For the text-containing cell, return its midpoint in [x, y] coordinate format. 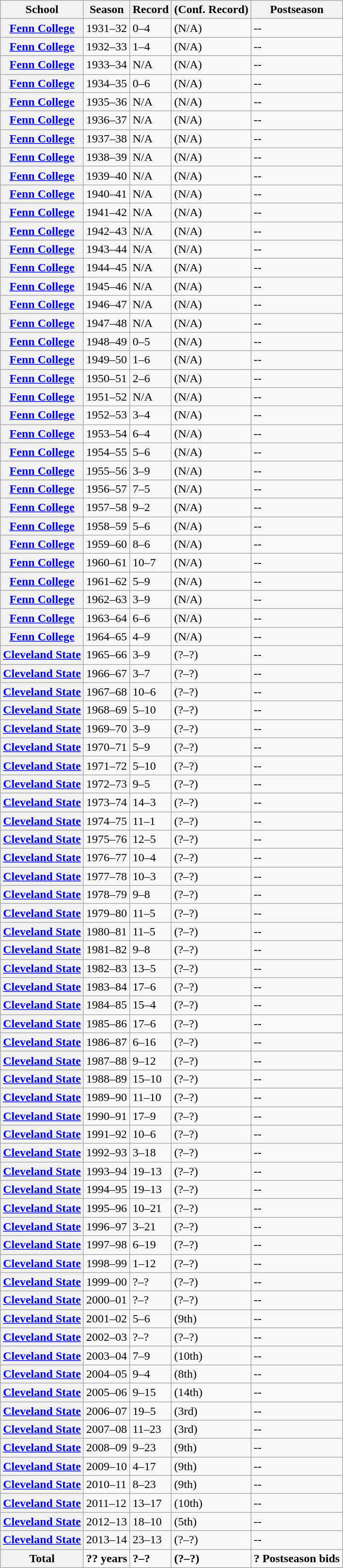
1942–43 [107, 231]
1957–58 [107, 507]
1990–91 [107, 1116]
1964–65 [107, 637]
2–6 [151, 378]
1989–90 [107, 1097]
15–4 [151, 1005]
3–7 [151, 673]
1959–60 [107, 544]
1962–63 [107, 600]
1968–69 [107, 710]
1956–57 [107, 489]
1953–54 [107, 434]
2005–06 [107, 1392]
1958–59 [107, 526]
1992–93 [107, 1153]
1–12 [151, 1263]
1999–00 [107, 1282]
1971–72 [107, 765]
3–4 [151, 415]
0–5 [151, 342]
1937–38 [107, 139]
2011–12 [107, 1503]
1982–83 [107, 968]
1980–81 [107, 931]
19–5 [151, 1411]
2002–03 [107, 1337]
15–10 [151, 1079]
8–6 [151, 544]
1981–82 [107, 950]
12–5 [151, 839]
1979–80 [107, 913]
1946–47 [107, 305]
1951–52 [107, 397]
2006–07 [107, 1411]
1985–86 [107, 1024]
1969–70 [107, 729]
8–23 [151, 1485]
2010–11 [107, 1485]
1997–98 [107, 1245]
1993–94 [107, 1171]
1988–89 [107, 1079]
1954–55 [107, 452]
11–1 [151, 821]
2000–01 [107, 1300]
2001–02 [107, 1319]
1931–32 [107, 28]
3–21 [151, 1226]
11–10 [151, 1097]
1963–64 [107, 618]
(8th) [211, 1374]
1976–77 [107, 858]
6–6 [151, 618]
1935–36 [107, 102]
2013–14 [107, 1540]
4–9 [151, 637]
1–6 [151, 360]
1973–74 [107, 802]
6–16 [151, 1042]
1998–99 [107, 1263]
9–15 [151, 1392]
1933–34 [107, 65]
23–13 [151, 1540]
1984–85 [107, 1005]
1970–71 [107, 747]
Total [42, 1558]
1975–76 [107, 839]
2007–08 [107, 1429]
2009–10 [107, 1466]
1977–78 [107, 876]
1952–53 [107, 415]
1943–44 [107, 249]
18–10 [151, 1521]
1966–67 [107, 673]
1960–61 [107, 563]
1938–39 [107, 157]
10–21 [151, 1208]
1947–48 [107, 323]
13–5 [151, 968]
(5th) [211, 1521]
1936–37 [107, 120]
1972–73 [107, 784]
1–4 [151, 47]
(Conf. Record) [211, 10]
1978–79 [107, 895]
3–18 [151, 1153]
7–9 [151, 1355]
9–5 [151, 784]
?? years [107, 1558]
13–17 [151, 1503]
1941–42 [107, 212]
1986–87 [107, 1042]
1939–40 [107, 175]
2012–13 [107, 1521]
1932–33 [107, 47]
School [42, 10]
9–12 [151, 1060]
1967–68 [107, 692]
(14th) [211, 1392]
1948–49 [107, 342]
9–2 [151, 507]
1995–96 [107, 1208]
14–3 [151, 802]
1996–97 [107, 1226]
Postseason [296, 10]
9–4 [151, 1374]
1974–75 [107, 821]
1965–66 [107, 655]
6–4 [151, 434]
11–23 [151, 1429]
10–4 [151, 858]
1955–56 [107, 470]
1994–95 [107, 1190]
9–23 [151, 1448]
1949–50 [107, 360]
1940–41 [107, 194]
0–6 [151, 83]
Record [151, 10]
17–9 [151, 1116]
Season [107, 10]
6–19 [151, 1245]
1934–35 [107, 83]
0–4 [151, 28]
2008–09 [107, 1448]
1961–62 [107, 581]
4–17 [151, 1466]
1944–45 [107, 268]
10–7 [151, 563]
7–5 [151, 489]
2004–05 [107, 1374]
2003–04 [107, 1355]
1987–88 [107, 1060]
? Postseason bids [296, 1558]
1945–46 [107, 286]
10–3 [151, 876]
1991–92 [107, 1134]
1983–84 [107, 987]
1950–51 [107, 378]
